Determine the (x, y) coordinate at the center of the cell enclosing the given text.  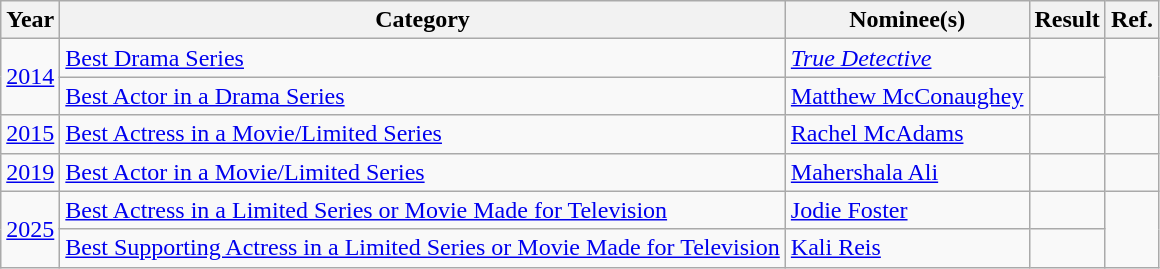
Matthew McConaughey (907, 96)
Result (1067, 20)
Rachel McAdams (907, 134)
Ref. (1132, 20)
Nominee(s) (907, 20)
Best Actor in a Drama Series (423, 96)
Category (423, 20)
2019 (30, 172)
Mahershala Ali (907, 172)
Best Actress in a Limited Series or Movie Made for Television (423, 210)
2025 (30, 229)
Best Drama Series (423, 58)
Best Actor in a Movie/Limited Series (423, 172)
Best Actress in a Movie/Limited Series (423, 134)
Jodie Foster (907, 210)
Year (30, 20)
Best Supporting Actress in a Limited Series or Movie Made for Television (423, 248)
True Detective (907, 58)
Kali Reis (907, 248)
2015 (30, 134)
2014 (30, 77)
